Determine the [x, y] coordinate at the center of the cell enclosing the given text.  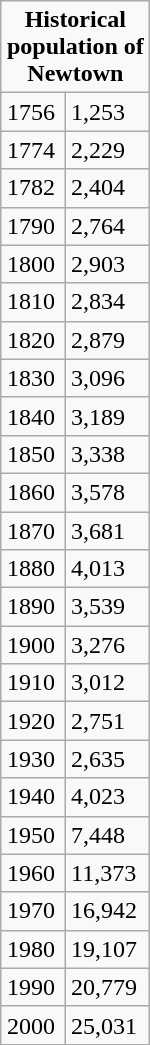
1830 [33, 378]
1810 [33, 302]
1800 [33, 264]
2,903 [108, 264]
3,189 [108, 416]
1870 [33, 531]
2000 [33, 1025]
1880 [33, 569]
2,879 [108, 340]
1960 [33, 873]
1860 [33, 492]
1820 [33, 340]
1840 [33, 416]
2,751 [108, 721]
3,276 [108, 645]
1790 [33, 226]
1900 [33, 645]
1940 [33, 797]
1,253 [108, 112]
7,448 [108, 835]
25,031 [108, 1025]
Historical population of Newtown [75, 47]
1990 [33, 987]
20,779 [108, 987]
2,764 [108, 226]
3,096 [108, 378]
19,107 [108, 949]
1930 [33, 759]
1910 [33, 683]
3,539 [108, 607]
16,942 [108, 911]
2,404 [108, 188]
1756 [33, 112]
4,023 [108, 797]
1920 [33, 721]
1774 [33, 150]
2,635 [108, 759]
3,681 [108, 531]
1890 [33, 607]
2,229 [108, 150]
11,373 [108, 873]
1980 [33, 949]
2,834 [108, 302]
3,578 [108, 492]
4,013 [108, 569]
1850 [33, 454]
1970 [33, 911]
1782 [33, 188]
3,338 [108, 454]
3,012 [108, 683]
1950 [33, 835]
